Locate the cell with the specified text and output its (x, y) center coordinate. 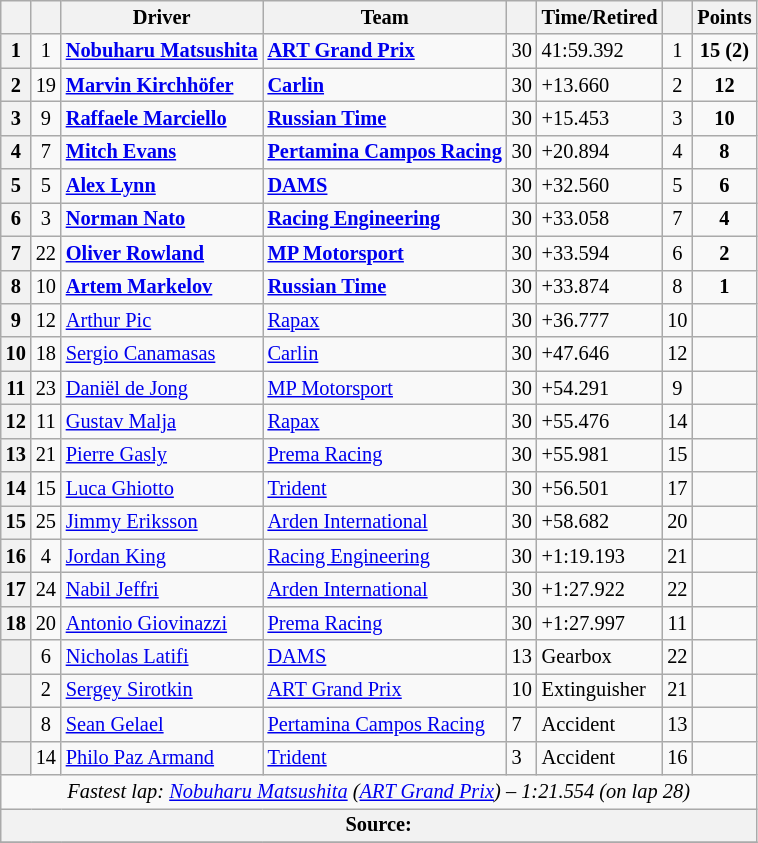
Artem Markelov (162, 287)
Sergio Canamasas (162, 354)
Daniël de Jong (162, 388)
+33.874 (600, 287)
41:59.392 (600, 51)
Mitch Evans (162, 152)
Norman Nato (162, 219)
+55.981 (600, 455)
Alex Lynn (162, 186)
Nabil Jeffri (162, 589)
23 (46, 388)
+1:19.193 (600, 556)
+32.560 (600, 186)
+47.646 (600, 354)
Driver (162, 17)
Extinguisher (600, 690)
24 (46, 589)
+33.058 (600, 219)
+55.476 (600, 421)
25 (46, 522)
Antonio Giovinazzi (162, 623)
Raffaele Marciello (162, 118)
Gearbox (600, 657)
+13.660 (600, 85)
Nicholas Latifi (162, 657)
Jordan King (162, 556)
+58.682 (600, 522)
Marvin Kirchhöfer (162, 85)
+33.594 (600, 253)
+15.453 (600, 118)
Nobuharu Matsushita (162, 51)
Arthur Pic (162, 320)
Sergey Sirotkin (162, 690)
+56.501 (600, 489)
+20.894 (600, 152)
+36.777 (600, 320)
Luca Ghiotto (162, 489)
Team (385, 17)
Philo Paz Armand (162, 758)
Time/Retired (600, 17)
Points (724, 17)
19 (46, 85)
Jimmy Eriksson (162, 522)
Oliver Rowland (162, 253)
15 (2) (724, 51)
Source: (379, 825)
Pierre Gasly (162, 455)
Gustav Malja (162, 421)
+54.291 (600, 388)
+1:27.922 (600, 589)
Sean Gelael (162, 724)
Fastest lap: Nobuharu Matsushita (ART Grand Prix) – 1:21.554 (on lap 28) (379, 791)
+1:27.997 (600, 623)
